Search for the cell housing the specified text and yield its [X, Y] center coordinate. 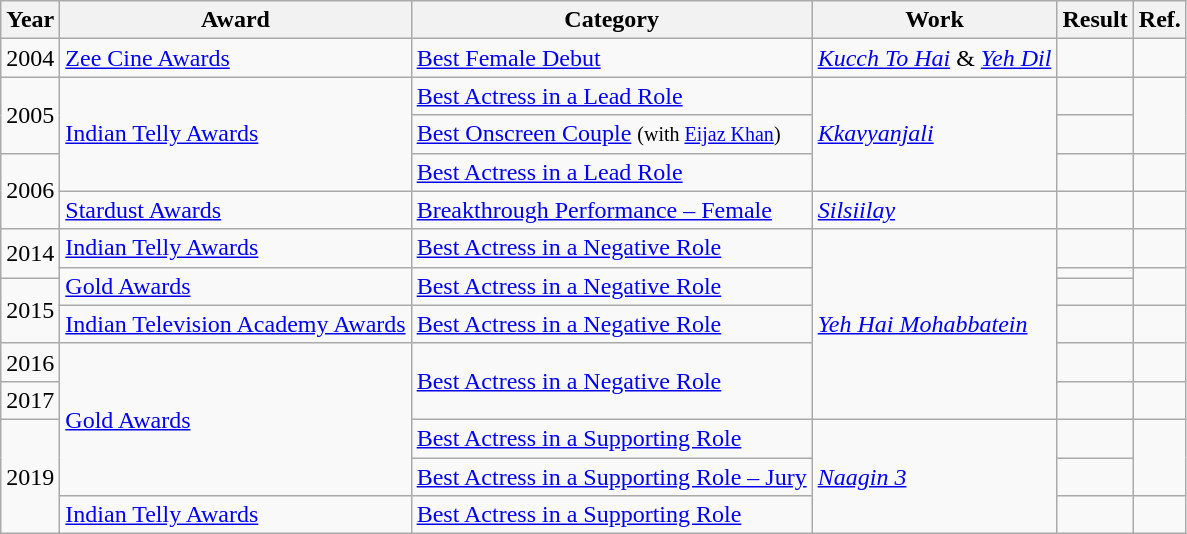
Kkavyanjali [934, 134]
Best Onscreen Couple (with Eijaz Khan) [612, 134]
Award [236, 20]
Best Actress in a Supporting Role – Jury [612, 477]
2017 [30, 400]
Zee Cine Awards [236, 58]
Best Female Debut [612, 58]
2016 [30, 362]
Ref. [1160, 20]
Breakthrough Performance – Female [612, 210]
Indian Television Academy Awards [236, 324]
Result [1095, 20]
2005 [30, 115]
Stardust Awards [236, 210]
Naagin 3 [934, 476]
2019 [30, 476]
2004 [30, 58]
Work [934, 20]
Kucch To Hai & Yeh Dil [934, 58]
2014 [30, 254]
2006 [30, 191]
Category [612, 20]
Yeh Hai Mohabbatein [934, 324]
Year [30, 20]
Silsiilay [934, 210]
2015 [30, 310]
